Find where the given text appears and provide that cell's center as [X, Y] coordinate. 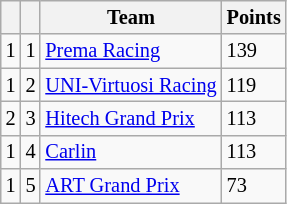
ART Grand Prix [130, 186]
Hitech Grand Prix [130, 118]
73 [254, 186]
Prema Racing [130, 51]
UNI-Virtuosi Racing [130, 85]
119 [254, 85]
3 [31, 118]
Carlin [130, 152]
139 [254, 51]
Points [254, 17]
5 [31, 186]
Team [130, 17]
4 [31, 152]
